Detect which cell encompasses the target text, then output its (X, Y) center coordinate. 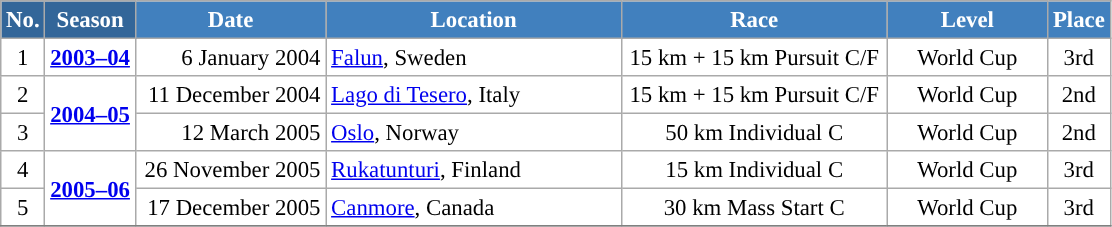
Falun, Sweden (474, 58)
Season (90, 20)
26 November 2005 (230, 170)
12 March 2005 (230, 133)
Level (968, 20)
Rukatunturi, Finland (474, 170)
6 January 2004 (230, 58)
Place (1079, 20)
5 (23, 208)
2004–05 (90, 114)
1 (23, 58)
3 (23, 133)
30 km Mass Start C (754, 208)
15 km Individual C (754, 170)
No. (23, 20)
Location (474, 20)
2 (23, 95)
Oslo, Norway (474, 133)
2003–04 (90, 58)
11 December 2004 (230, 95)
Race (754, 20)
17 December 2005 (230, 208)
2005–06 (90, 188)
50 km Individual C (754, 133)
Date (230, 20)
Canmore, Canada (474, 208)
Lago di Tesero, Italy (474, 95)
4 (23, 170)
